Scan for the cell matching the given text and deliver its [X, Y] coordinate at center. 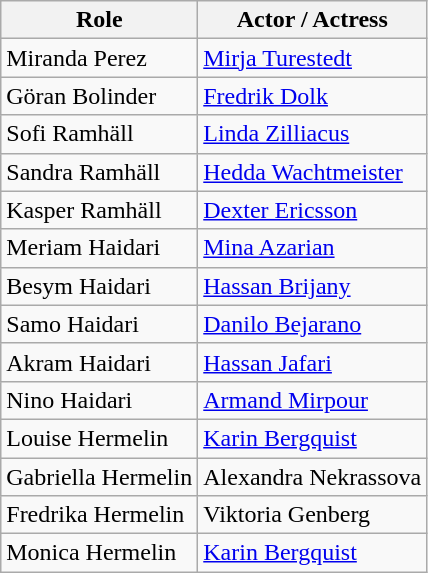
Monica Hermelin [100, 553]
Mirja Turestedt [312, 58]
Kasper Ramhäll [100, 210]
Meriam Haidari [100, 248]
Viktoria Genberg [312, 515]
Hassan Brijany [312, 286]
Sandra Ramhäll [100, 172]
Akram Haidari [100, 362]
Armand Mirpour [312, 400]
Alexandra Nekrassova [312, 477]
Actor / Actress [312, 20]
Göran Bolinder [100, 96]
Louise Hermelin [100, 438]
Dexter Ericsson [312, 210]
Hedda Wachtmeister [312, 172]
Hassan Jafari [312, 362]
Gabriella Hermelin [100, 477]
Nino Haidari [100, 400]
Besym Haidari [100, 286]
Miranda Perez [100, 58]
Samo Haidari [100, 324]
Fredrika Hermelin [100, 515]
Mina Azarian [312, 248]
Sofi Ramhäll [100, 134]
Fredrik Dolk [312, 96]
Danilo Bejarano [312, 324]
Role [100, 20]
Linda Zilliacus [312, 134]
